For the text-containing cell, return its midpoint in (x, y) coordinate format. 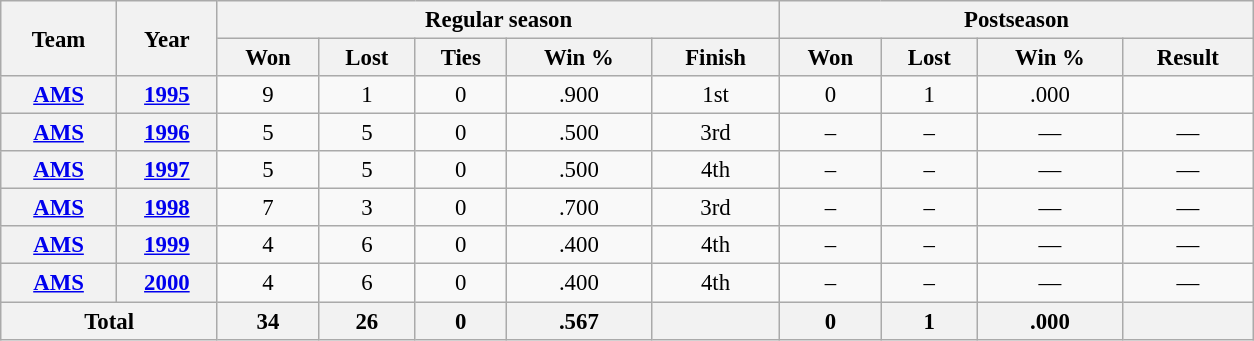
Total (110, 321)
26 (368, 321)
1995 (166, 95)
2000 (166, 283)
Postseason (1016, 20)
.567 (578, 321)
Result (1188, 58)
Regular season (498, 20)
34 (268, 321)
1999 (166, 245)
1998 (166, 208)
1996 (166, 133)
.900 (578, 95)
9 (268, 95)
.700 (578, 208)
Ties (460, 58)
Year (166, 38)
Finish (716, 58)
1st (716, 95)
7 (268, 208)
3 (368, 208)
1997 (166, 170)
Team (59, 38)
